Return the (X, Y) coordinate for the center point of the cell that contains the specified text.  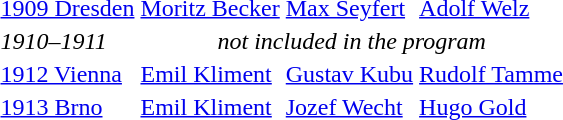
Emil Kliment (210, 74)
Gustav Kubu (349, 74)
